For the text-containing cell, return its midpoint in [X, Y] coordinate format. 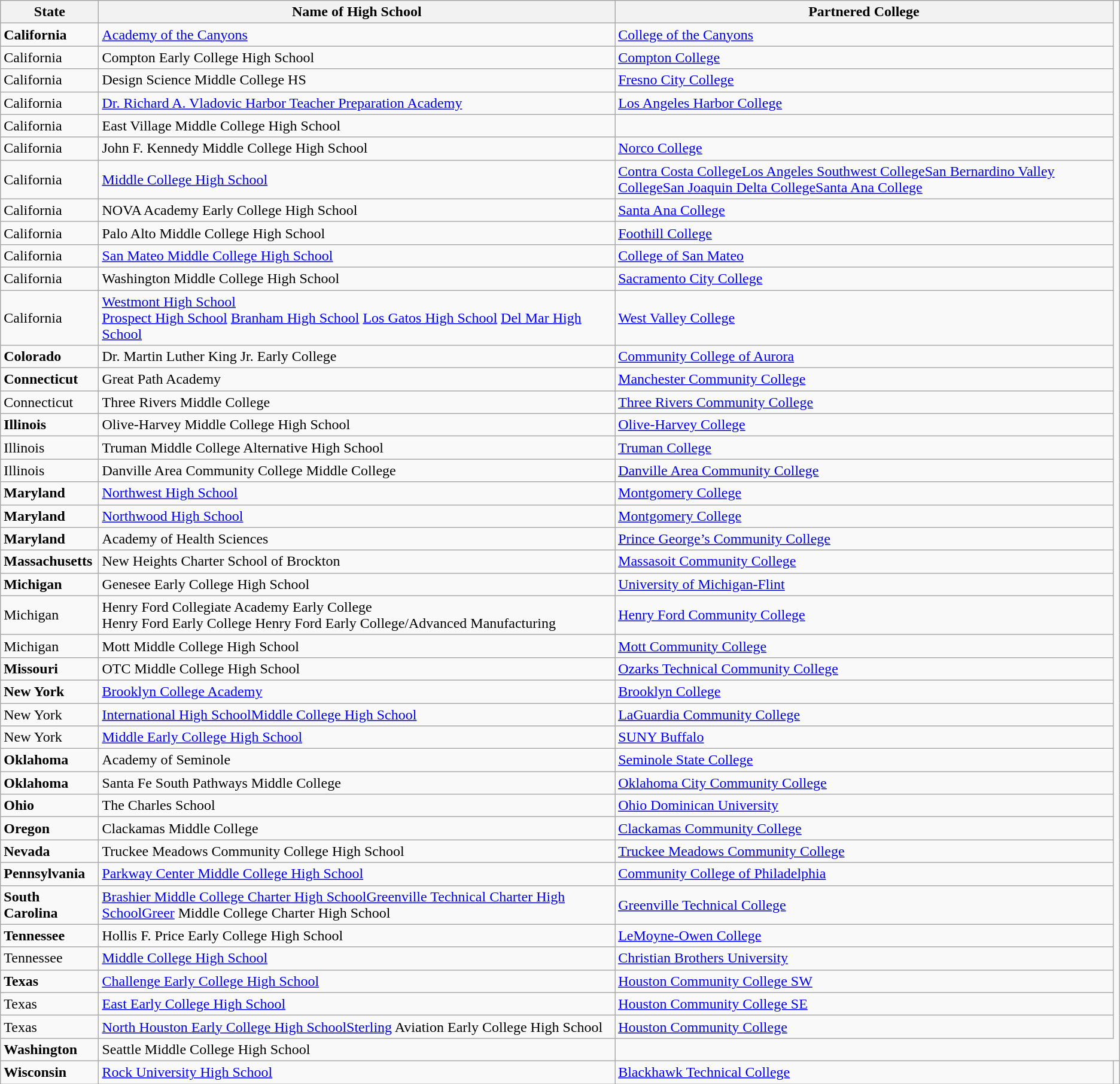
University of Michigan-Flint [864, 584]
Houston Community College SE [864, 1004]
Foothill College [864, 233]
Truman Middle College Alternative High School [357, 448]
Fresno City College [864, 80]
Massasoit Community College [864, 561]
NOVA Academy Early College High School [357, 210]
Palo Alto Middle College High School [357, 233]
Houston Community College [864, 1027]
East Village Middle College High School [357, 126]
Clackamas Middle College [357, 828]
Academy of Health Sciences [357, 539]
Brashier Middle College Charter High SchoolGreenville Technical Charter High SchoolGreer Middle College Charter High School [357, 905]
Design Science Middle College HS [357, 80]
Clackamas Community College [864, 828]
Contra Costa CollegeLos Angeles Southwest CollegeSan Bernardino Valley CollegeSan Joaquin Delta CollegeSanta Ana College [864, 180]
Hollis F. Price Early College High School [357, 936]
Dr. Richard A. Vladovic Harbor Teacher Preparation Academy [357, 103]
International High SchoolMiddle College High School [357, 714]
Challenge Early College High School [357, 981]
Wisconsin [50, 1072]
Christian Brothers University [864, 958]
State [50, 12]
Parkway Center Middle College High School [357, 874]
Great Path Academy [357, 379]
Brooklyn College Academy [357, 691]
Northwood High School [357, 516]
West Valley College [864, 317]
Truckee Meadows Community College [864, 851]
Ohio [50, 806]
New Heights Charter School of Brockton [357, 561]
Seattle Middle College High School [357, 1049]
Sacramento City College [864, 278]
Blackhawk Technical College [864, 1072]
Houston Community College SW [864, 981]
Three Rivers Community College [864, 402]
Mott Community College [864, 646]
Nevada [50, 851]
Truman College [864, 448]
Rock University High School [357, 1072]
Santa Fe South Pathways Middle College [357, 783]
Washington [50, 1049]
OTC Middle College High School [357, 669]
Olive-Harvey College [864, 425]
Dr. Martin Luther King Jr. Early College [357, 357]
Colorado [50, 357]
Mott Middle College High School [357, 646]
East Early College High School [357, 1004]
The Charles School [357, 806]
Academy of Seminole [357, 760]
Manchester Community College [864, 379]
Middle Early College High School [357, 737]
Northwest High School [357, 493]
LaGuardia Community College [864, 714]
Oregon [50, 828]
Three Rivers Middle College [357, 402]
Missouri [50, 669]
Compton Early College High School [357, 57]
Westmont High SchoolProspect High School Branham High School Los Gatos High School Del Mar High School [357, 317]
Academy of the Canyons [357, 35]
Compton College [864, 57]
Community College of Aurora [864, 357]
Brooklyn College [864, 691]
San Mateo Middle College High School [357, 256]
South Carolina [50, 905]
Los Angeles Harbor College [864, 103]
Washington Middle College High School [357, 278]
SUNY Buffalo [864, 737]
Ozarks Technical Community College [864, 669]
Henry Ford Collegiate Academy Early CollegeHenry Ford Early College Henry Ford Early College/Advanced Manufacturing [357, 615]
LeMoyne-Owen College [864, 936]
Pennsylvania [50, 874]
Santa Ana College [864, 210]
Henry Ford Community College [864, 615]
Seminole State College [864, 760]
Ohio Dominican University [864, 806]
Oklahoma City Community College [864, 783]
College of San Mateo [864, 256]
Massachusetts [50, 561]
Partnered College [864, 12]
Genesee Early College High School [357, 584]
Norco College [864, 148]
Community College of Philadelphia [864, 874]
College of the Canyons [864, 35]
John F. Kennedy Middle College High School [357, 148]
Prince George’s Community College [864, 539]
Name of High School [357, 12]
Greenville Technical College [864, 905]
Truckee Meadows Community College High School [357, 851]
Olive-Harvey Middle College High School [357, 425]
North Houston Early College High SchoolSterling Aviation Early College High School [357, 1027]
Danville Area Community College [864, 470]
Danville Area Community College Middle College [357, 470]
